Scan for the cell matching the given text and deliver its (x, y) coordinate at center. 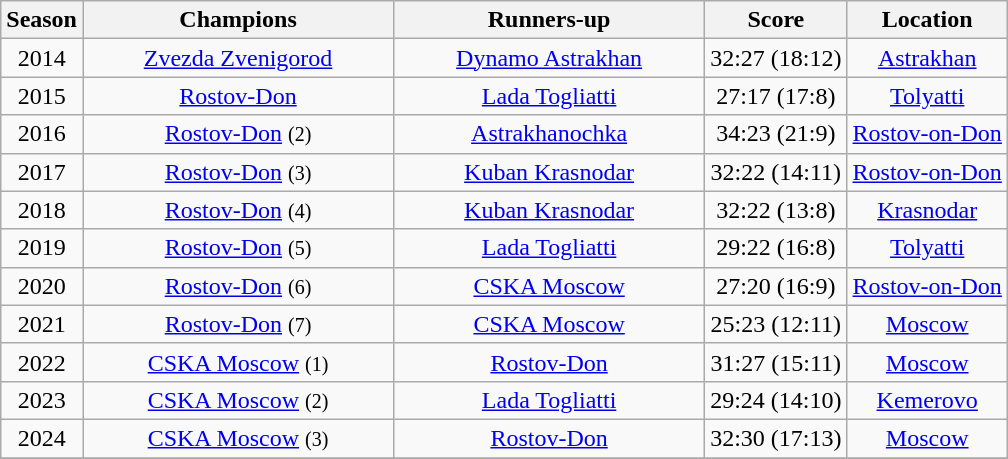
Astrakhan (927, 58)
Score (776, 20)
29:22 (16:8) (776, 248)
Rostov-Don (7) (238, 324)
32:22 (13:8) (776, 210)
32:22 (14:11) (776, 172)
25:23 (12:11) (776, 324)
Rostov-Don (5) (238, 248)
2018 (42, 210)
Champions (238, 20)
31:27 (15:11) (776, 362)
2023 (42, 400)
2021 (42, 324)
Rostov-Don (4) (238, 210)
Location (927, 20)
CSKA Moscow (2) (238, 400)
29:24 (14:10) (776, 400)
27:20 (16:9) (776, 286)
2024 (42, 438)
Krasnodar (927, 210)
Rostov-Don (3) (238, 172)
2022 (42, 362)
Season (42, 20)
2015 (42, 96)
2020 (42, 286)
34:23 (21:9) (776, 134)
2016 (42, 134)
2017 (42, 172)
Dynamo Astrakhan (550, 58)
Rostov-Don (6) (238, 286)
Rostov-Don (2) (238, 134)
2014 (42, 58)
Runners-up (550, 20)
Astrakhanochka (550, 134)
Zvezda Zvenigorod (238, 58)
CSKA Moscow (1) (238, 362)
CSKA Moscow (3) (238, 438)
32:30 (17:13) (776, 438)
Kemerovo (927, 400)
2019 (42, 248)
27:17 (17:8) (776, 96)
32:27 (18:12) (776, 58)
